Pinpoint the cell where the given text exists, returning its [x, y] midpoint coordinate. 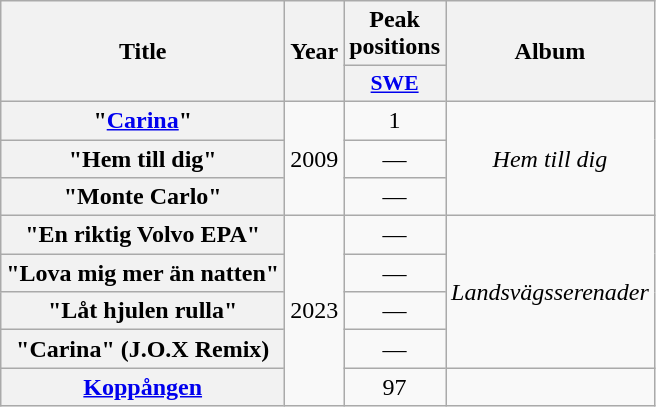
"Carina" [143, 120]
"En riktig Volvo EPA" [143, 235]
2009 [314, 158]
Year [314, 52]
Hem till dig [550, 158]
"Carina" (J.O.X Remix) [143, 349]
1 [395, 120]
Koppången [143, 387]
Landsvägsserenader [550, 292]
"Lova mig mer än natten" [143, 273]
SWE [395, 84]
2023 [314, 311]
"Låt hjulen rulla" [143, 311]
"Hem till dig" [143, 159]
Album [550, 52]
Title [143, 52]
Peak positions [395, 34]
97 [395, 387]
"Monte Carlo" [143, 197]
